Extract the [X, Y] coordinate from the center of the cell holding the provided text.  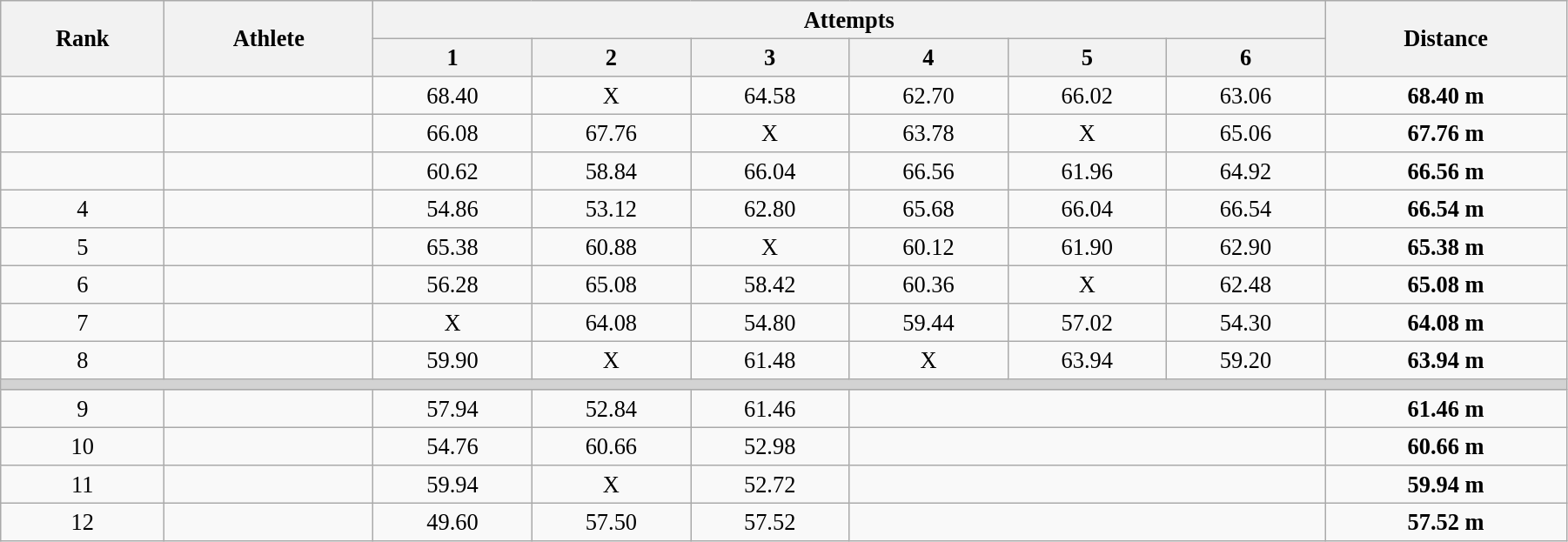
65.08 m [1446, 284]
63.78 [928, 133]
66.54 m [1446, 209]
60.66 [611, 446]
60.62 [452, 171]
54.30 [1245, 323]
52.72 [770, 485]
61.46 [770, 409]
1 [452, 57]
57.94 [452, 409]
59.20 [1245, 360]
63.06 [1245, 95]
Distance [1446, 38]
65.06 [1245, 133]
12 [83, 522]
65.08 [611, 284]
59.94 m [1446, 485]
62.90 [1245, 247]
66.54 [1245, 209]
10 [83, 446]
67.76 [611, 133]
49.60 [452, 522]
11 [83, 485]
54.86 [452, 209]
54.76 [452, 446]
61.48 [770, 360]
Attempts [849, 19]
65.68 [928, 209]
68.40 [452, 95]
52.84 [611, 409]
9 [83, 409]
59.90 [452, 360]
7 [83, 323]
Rank [83, 38]
64.58 [770, 95]
60.88 [611, 247]
60.36 [928, 284]
63.94 [1087, 360]
64.08 [611, 323]
64.08 m [1446, 323]
57.52 m [1446, 522]
62.48 [1245, 284]
66.56 m [1446, 171]
57.50 [611, 522]
56.28 [452, 284]
3 [770, 57]
67.76 m [1446, 133]
64.92 [1245, 171]
54.80 [770, 323]
61.46 m [1446, 409]
57.52 [770, 522]
57.02 [1087, 323]
60.12 [928, 247]
59.94 [452, 485]
62.70 [928, 95]
53.12 [611, 209]
Athlete [269, 38]
52.98 [770, 446]
62.80 [770, 209]
65.38 m [1446, 247]
60.66 m [1446, 446]
8 [83, 360]
66.08 [452, 133]
58.42 [770, 284]
58.84 [611, 171]
65.38 [452, 247]
66.56 [928, 171]
61.96 [1087, 171]
2 [611, 57]
63.94 m [1446, 360]
66.02 [1087, 95]
61.90 [1087, 247]
68.40 m [1446, 95]
59.44 [928, 323]
